Pinpoint the cell where the given text exists, returning its [X, Y] midpoint coordinate. 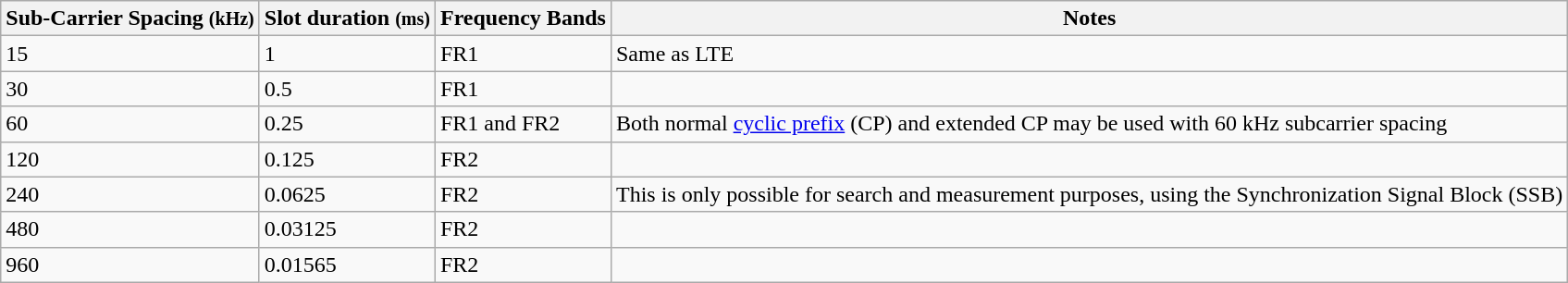
This is only possible for search and measurement purposes, using the Synchronization Signal Block (SSB) [1089, 194]
120 [130, 159]
1 [347, 54]
480 [130, 229]
0.5 [347, 89]
Slot duration (ms) [347, 18]
0.03125 [347, 229]
Notes [1089, 18]
Sub-Carrier Spacing (kHz) [130, 18]
Both normal cyclic prefix (CP) and extended CP may be used with 60 kHz subcarrier spacing [1089, 124]
0.125 [347, 159]
0.0625 [347, 194]
Frequency Bands [523, 18]
0.25 [347, 124]
30 [130, 89]
15 [130, 54]
FR1 and FR2 [523, 124]
960 [130, 265]
60 [130, 124]
Same as LTE [1089, 54]
0.01565 [347, 265]
240 [130, 194]
